Output the (X, Y) coordinate of the center of the cell containing the given text.  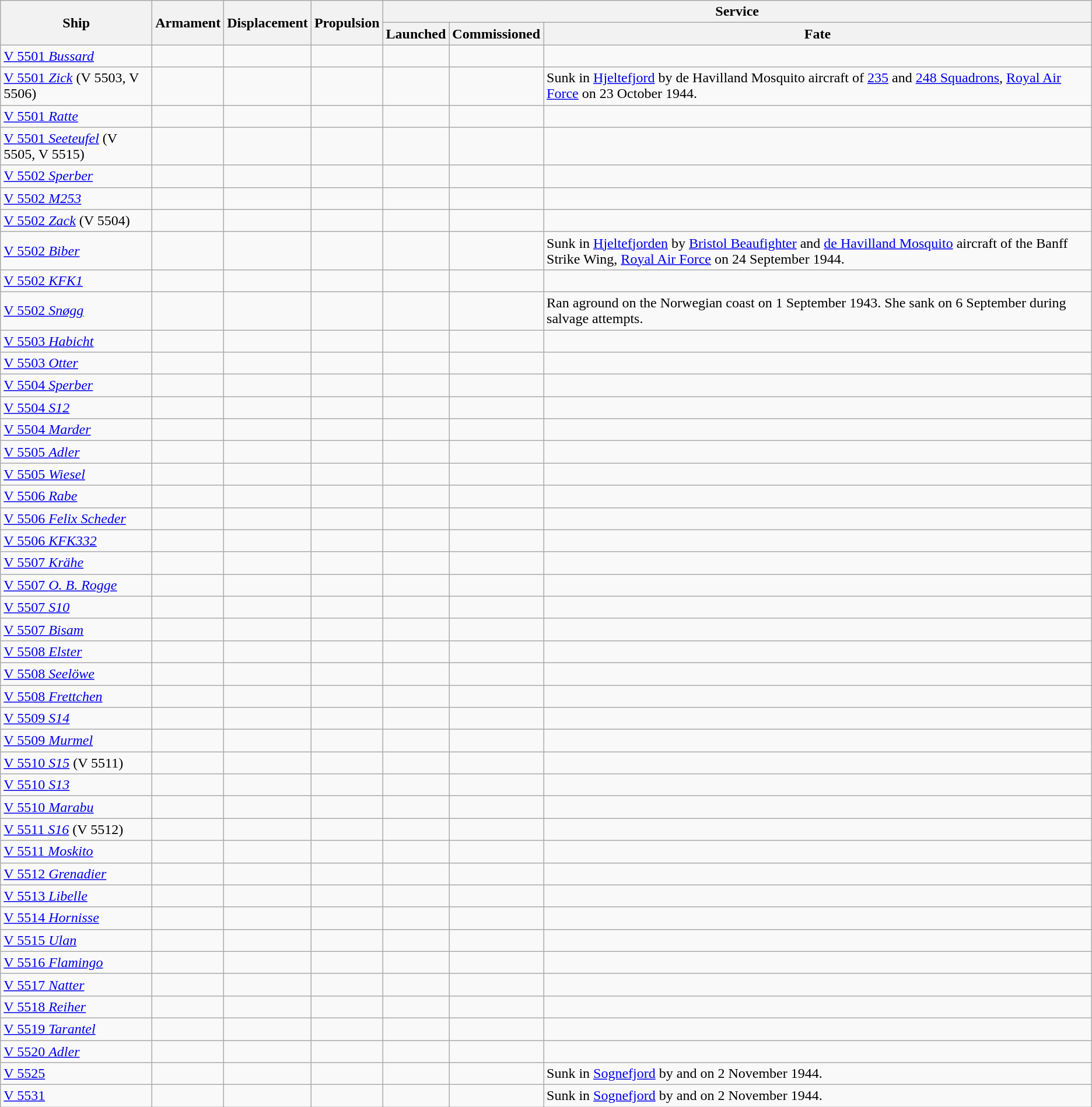
V 5503 Habicht (76, 341)
V 5502 Sperber (76, 176)
V 5506 Rabe (76, 496)
V 5510 Marabu (76, 807)
V 5507 S10 (76, 607)
V 5504 Marder (76, 430)
V 5507 Krähe (76, 563)
V 5510 S13 (76, 785)
V 5511 Moskito (76, 852)
V 5515 Ulan (76, 940)
V 5519 Tarantel (76, 1029)
V 5507 Bisam (76, 629)
V 5504 Sperber (76, 386)
V 5517 Natter (76, 985)
V 5501 Zick (V 5503, V 5506) (76, 86)
V 5520 Adler (76, 1052)
V 5506 KFK332 (76, 541)
V 5513 Libelle (76, 896)
Displacement (268, 23)
V 5518 Reiher (76, 1007)
Ship (76, 23)
V 5502 KFK1 (76, 281)
V 5509 S14 (76, 719)
V 5502 Biber (76, 251)
V 5525 (76, 1074)
V 5502 Snøgg (76, 310)
Service (737, 12)
V 5516 Flamingo (76, 962)
V 5504 S12 (76, 408)
Armament (188, 23)
V 5508 Elster (76, 651)
V 5514 Hornisse (76, 918)
Ran aground on the Norwegian coast on 1 September 1943. She sank on 6 September during salvage attempts. (818, 310)
Sunk in Hjeltefjord by de Havilland Mosquito aircraft of 235 and 248 Squadrons, Royal Air Force on 23 October 1944. (818, 86)
V 5512 Grenadier (76, 874)
Commissioned (496, 34)
V 5505 Wiesel (76, 474)
V 5502 M253 (76, 198)
V 5501 Seeteufel (V 5505, V 5515) (76, 146)
Sunk in Hjeltefjorden by Bristol Beaufighter and de Havilland Mosquito aircraft of the Banff Strike Wing, Royal Air Force on 24 September 1944. (818, 251)
V 5503 Otter (76, 363)
Fate (818, 34)
V 5508 Seelöwe (76, 674)
V 5508 Frettchen (76, 696)
Launched (416, 34)
V 5506 Felix Scheder (76, 519)
V 5501 Bussard (76, 56)
V 5507 O. B. Rogge (76, 585)
V 5501 Ratte (76, 116)
V 5531 (76, 1096)
V 5502 Zack (V 5504) (76, 220)
V 5505 Adler (76, 452)
V 5511 S16 (V 5512) (76, 829)
Propulsion (346, 23)
V 5510 S15 (V 5511) (76, 763)
V 5509 Murmel (76, 741)
